Search for the cell housing the specified text and yield its [X, Y] center coordinate. 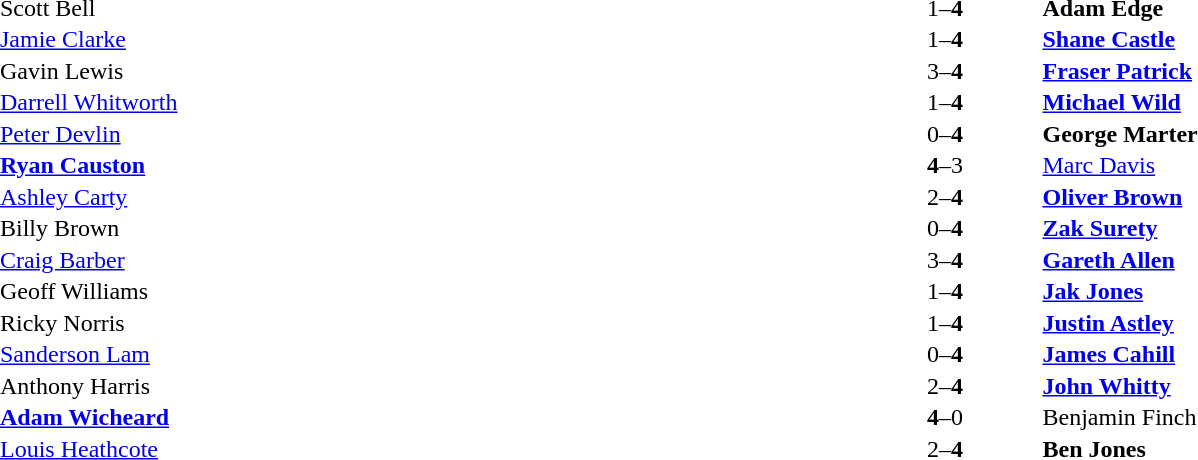
4–3 [944, 165]
4–0 [944, 417]
